Locate the cell with the specified text and output its (x, y) center coordinate. 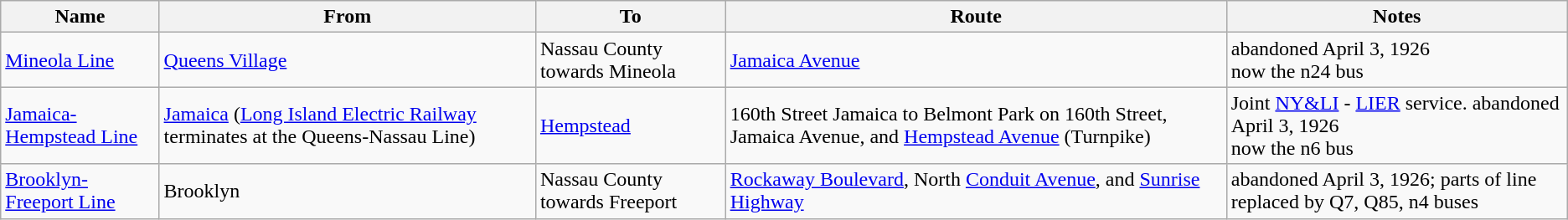
Jamaica-Hempstead Line (80, 125)
abandoned April 3, 1926now the n24 bus (1397, 60)
Queens Village (347, 60)
Brooklyn-Freeport Line (80, 191)
Jamaica Avenue (976, 60)
Name (80, 17)
To (630, 17)
Nassau County towards Freeport (630, 191)
Brooklyn (347, 191)
Joint NY&LI - LIER service. abandoned April 3, 1926 now the n6 bus (1397, 125)
Mineola Line (80, 60)
Nassau County towards Mineola (630, 60)
Hempstead (630, 125)
abandoned April 3, 1926; parts of line replaced by Q7, Q85, n4 buses (1397, 191)
Route (976, 17)
Jamaica (Long Island Electric Railway terminates at the Queens-Nassau Line) (347, 125)
From (347, 17)
Notes (1397, 17)
160th Street Jamaica to Belmont Park on 160th Street, Jamaica Avenue, and Hempstead Avenue (Turnpike) (976, 125)
Rockaway Boulevard, North Conduit Avenue, and Sunrise Highway (976, 191)
